Capture the cell that displays the provided text and extract its (X, Y) central coordinate. 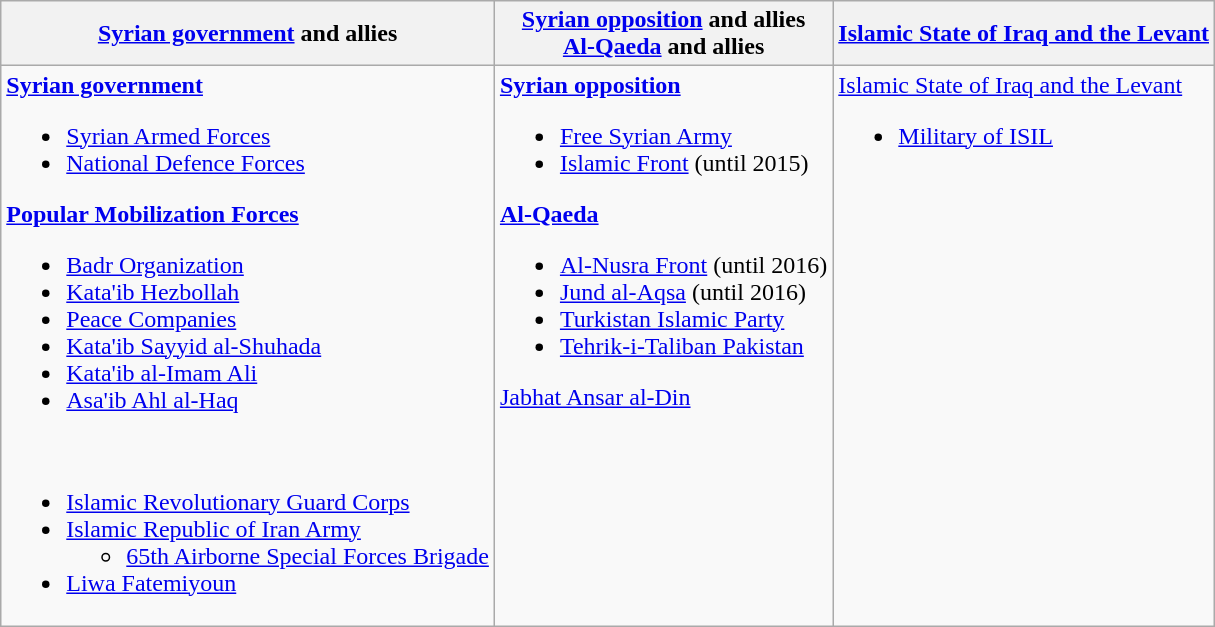
Islamic State of Iraq and the Levant Military of ISIL (1024, 346)
Islamic State of Iraq and the Levant (1024, 34)
Syrian government and allies (248, 34)
Syrian opposition and allies Al-Qaeda and allies (663, 34)
